Determine the (x, y) coordinate at the center of the cell enclosing the given text.  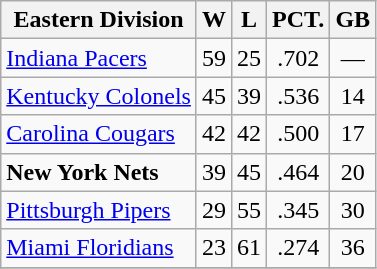
23 (214, 248)
Miami Floridians (99, 248)
Carolina Cougars (99, 134)
.464 (298, 172)
17 (353, 134)
Indiana Pacers (99, 58)
.702 (298, 58)
GB (353, 20)
30 (353, 210)
29 (214, 210)
PCT. (298, 20)
L (250, 20)
.500 (298, 134)
.345 (298, 210)
14 (353, 96)
— (353, 58)
Kentucky Colonels (99, 96)
36 (353, 248)
Eastern Division (99, 20)
New York Nets (99, 172)
20 (353, 172)
61 (250, 248)
.274 (298, 248)
.536 (298, 96)
W (214, 20)
59 (214, 58)
Pittsburgh Pipers (99, 210)
25 (250, 58)
55 (250, 210)
